Scan for the cell matching the given text and deliver its (x, y) coordinate at center. 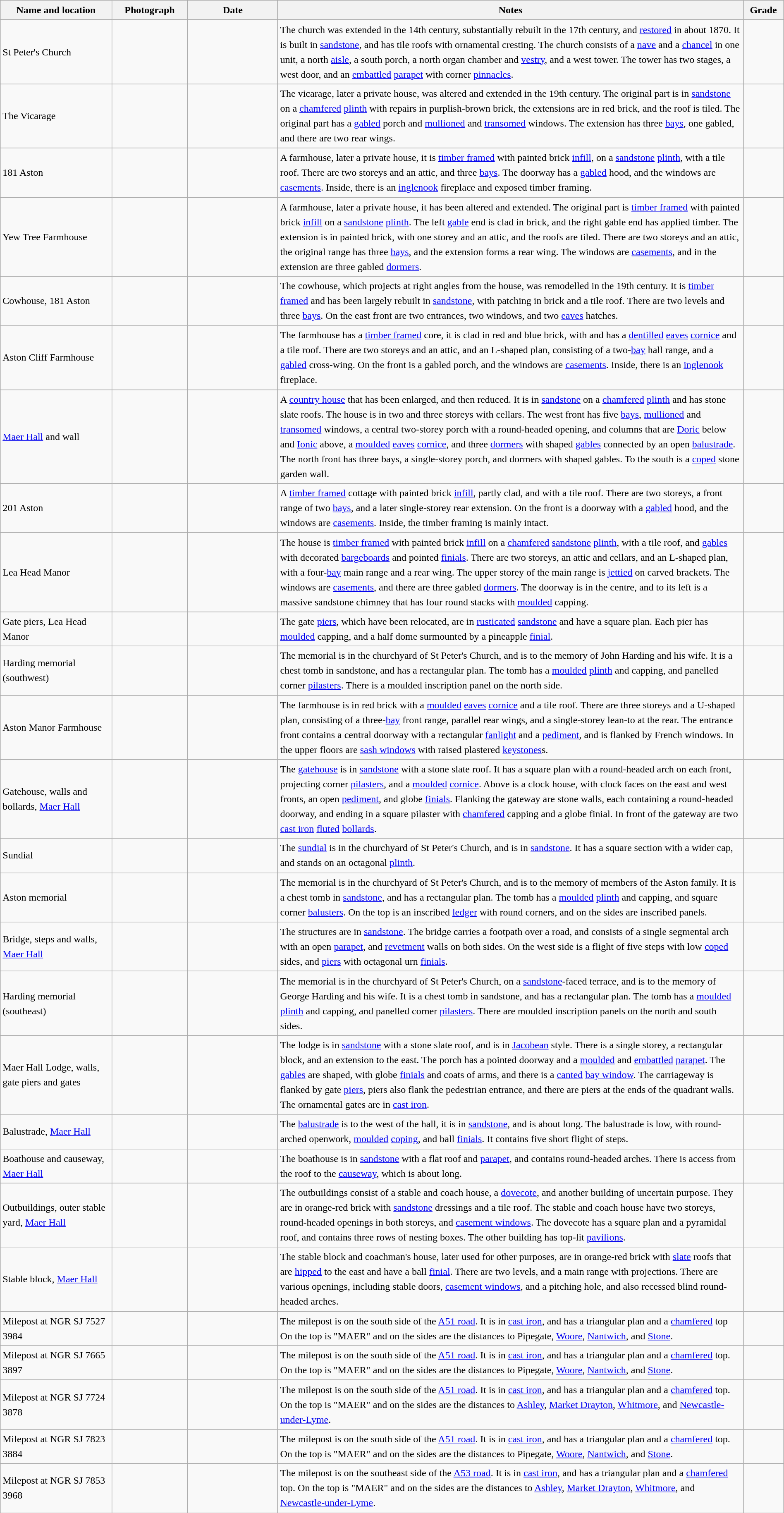
Milepost at NGR SJ 7823 3884 (56, 1446)
Bridge, steps and walls,Maer Hall (56, 947)
Balustrade, Maer Hall (56, 1131)
Aston Manor Farmhouse (56, 728)
Milepost at NGR SJ 7665 3897 (56, 1363)
Stable block, Maer Hall (56, 1279)
Outbuildings, outer stable yard, Maer Hall (56, 1215)
Aston Cliff Farmhouse (56, 357)
Aston memorial (56, 897)
Harding memorial (southwest) (56, 671)
St Peter's Church (56, 52)
Photograph (150, 10)
Milepost at NGR SJ 7853 3968 (56, 1488)
Boathouse and causeway, Maer Hall (56, 1166)
Gatehouse, walls and bollards, Maer Hall (56, 799)
The Vicarage (56, 116)
Grade (763, 10)
201 Aston (56, 508)
Lea Head Manor (56, 572)
Cowhouse, 181 Aston (56, 301)
Maer Hall and wall (56, 437)
Harding memorial (southeast) (56, 1003)
Milepost at NGR SJ 7527 3984 (56, 1328)
Notes (510, 10)
Gate piers, Lea Head Manor (56, 629)
Date (233, 10)
Milepost at NGR SJ 7724 3878 (56, 1404)
Name and location (56, 10)
Maer Hall Lodge, walls, gate piers and gates (56, 1075)
Yew Tree Farmhouse (56, 237)
181 Aston (56, 173)
Sundial (56, 856)
